Identify which cell holds the provided text, then report its [x, y] central coordinate. 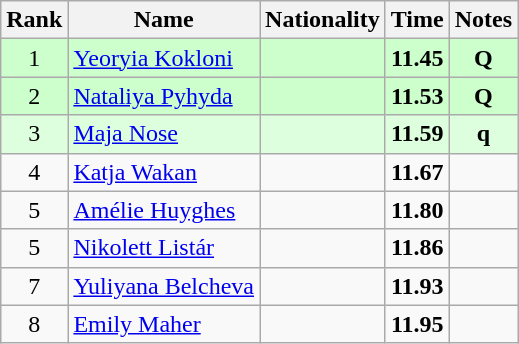
8 [34, 324]
q [483, 134]
Nationality [323, 20]
11.95 [417, 324]
4 [34, 172]
1 [34, 58]
7 [34, 286]
11.53 [417, 96]
Yuliyana Belcheva [164, 286]
11.67 [417, 172]
Name [164, 20]
Time [417, 20]
3 [34, 134]
11.45 [417, 58]
Yeoryia Kokloni [164, 58]
11.59 [417, 134]
11.80 [417, 210]
11.93 [417, 286]
Nikolett Listár [164, 248]
Emily Maher [164, 324]
Amélie Huyghes [164, 210]
11.86 [417, 248]
Katja Wakan [164, 172]
Rank [34, 20]
Notes [483, 20]
2 [34, 96]
Nataliya Pyhyda [164, 96]
Maja Nose [164, 134]
